Output the (x, y) coordinate of the center of the cell containing the given text.  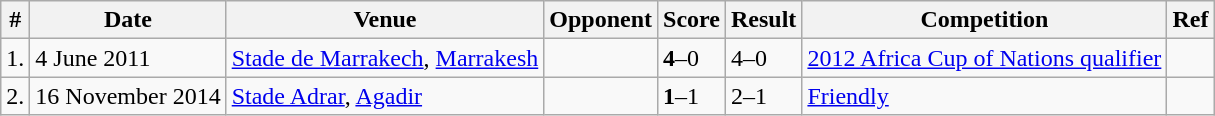
1. (16, 58)
4 June 2011 (128, 58)
2. (16, 96)
Score (692, 20)
Venue (385, 20)
16 November 2014 (128, 96)
Stade Adrar, Agadir (385, 96)
Friendly (984, 96)
1–1 (692, 96)
Ref (1190, 20)
Opponent (601, 20)
2012 Africa Cup of Nations qualifier (984, 58)
2–1 (763, 96)
Date (128, 20)
Competition (984, 20)
# (16, 20)
Result (763, 20)
Stade de Marrakech, Marrakesh (385, 58)
